Return (X, Y) of the center of cell containing provided text 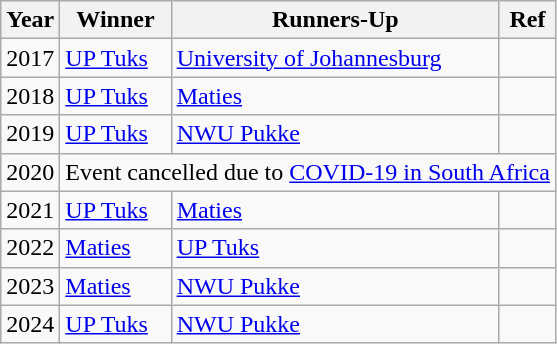
2024 (30, 324)
2023 (30, 286)
2022 (30, 248)
Runners-Up (335, 20)
2021 (30, 210)
2019 (30, 134)
2020 (30, 172)
University of Johannesburg (335, 58)
Year (30, 20)
Event cancelled due to COVID-19 in South Africa (308, 172)
2018 (30, 96)
2017 (30, 58)
Winner (116, 20)
Ref (527, 20)
